Locate the cell with the specified text and output its [x, y] center coordinate. 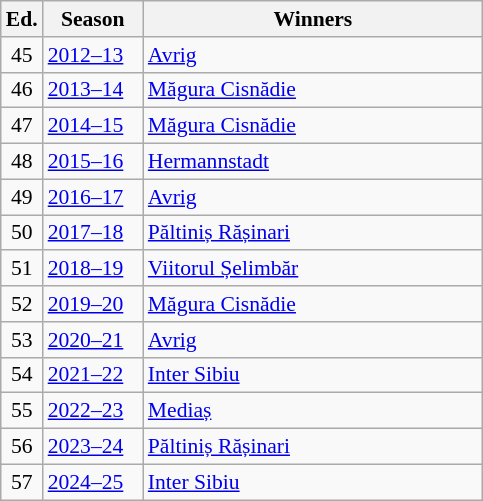
56 [22, 447]
2014–15 [93, 126]
Hermannstadt [313, 162]
2015–16 [93, 162]
55 [22, 411]
53 [22, 340]
2024–25 [93, 482]
51 [22, 269]
50 [22, 233]
Viitorul Șelimbăr [313, 269]
2019–20 [93, 304]
52 [22, 304]
2018–19 [93, 269]
49 [22, 197]
2012–13 [93, 55]
45 [22, 55]
Ed. [22, 19]
2023–24 [93, 447]
47 [22, 126]
2021–22 [93, 375]
46 [22, 90]
Mediaș [313, 411]
2013–14 [93, 90]
48 [22, 162]
2020–21 [93, 340]
2017–18 [93, 233]
57 [22, 482]
Winners [313, 19]
2016–17 [93, 197]
Season [93, 19]
54 [22, 375]
2022–23 [93, 411]
